Scan for the cell matching the given text and deliver its (X, Y) coordinate at center. 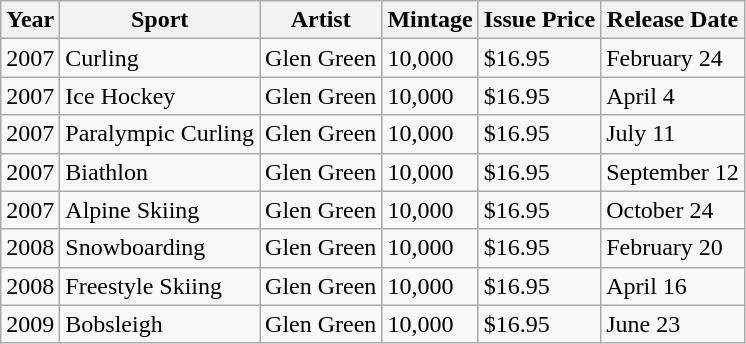
Freestyle Skiing (160, 286)
April 4 (673, 96)
June 23 (673, 324)
February 20 (673, 248)
Curling (160, 58)
Snowboarding (160, 248)
Ice Hockey (160, 96)
Biathlon (160, 172)
July 11 (673, 134)
Bobsleigh (160, 324)
September 12 (673, 172)
Year (30, 20)
Mintage (430, 20)
Issue Price (539, 20)
Paralympic Curling (160, 134)
April 16 (673, 286)
Alpine Skiing (160, 210)
Artist (321, 20)
Sport (160, 20)
February 24 (673, 58)
2009 (30, 324)
Release Date (673, 20)
October 24 (673, 210)
